For the text-containing cell, return its midpoint in [X, Y] coordinate format. 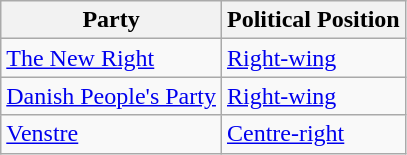
Centre-right [313, 134]
The New Right [112, 58]
Political Position [313, 20]
Venstre [112, 134]
Party [112, 20]
Danish People's Party [112, 96]
